Search for the cell housing the specified text and yield its [X, Y] center coordinate. 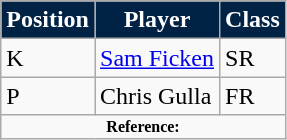
Class [253, 20]
FR [253, 96]
SR [253, 58]
K [48, 58]
Chris Gulla [156, 96]
Reference: [144, 127]
Player [156, 20]
Sam Ficken [156, 58]
P [48, 96]
Position [48, 20]
